Provide the (X, Y) coordinate of the cell's center where the given text is located.  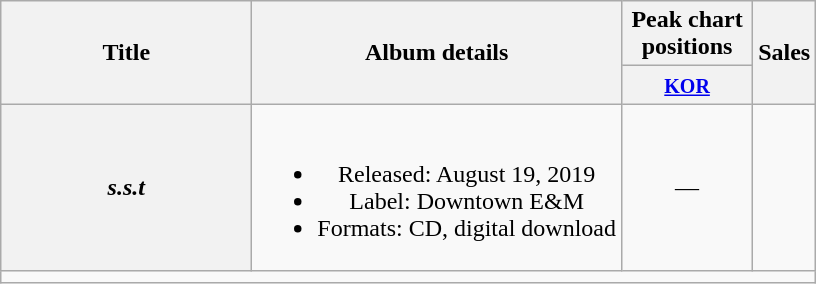
Title (126, 52)
KOR (688, 85)
Album details (437, 52)
Released: August 19, 2019Label: Downtown E&MFormats: CD, digital download (437, 188)
s.s.t (126, 188)
Peak chart positions (688, 34)
Sales (784, 52)
— (688, 188)
